Determine the (X, Y) coordinate at the center of the cell enclosing the given text.  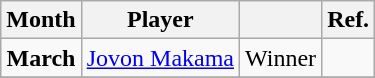
Player (160, 20)
Jovon Makama (160, 58)
March (41, 58)
Month (41, 20)
Ref. (348, 20)
Winner (281, 58)
